Scan for the cell matching the given text and deliver its [x, y] coordinate at center. 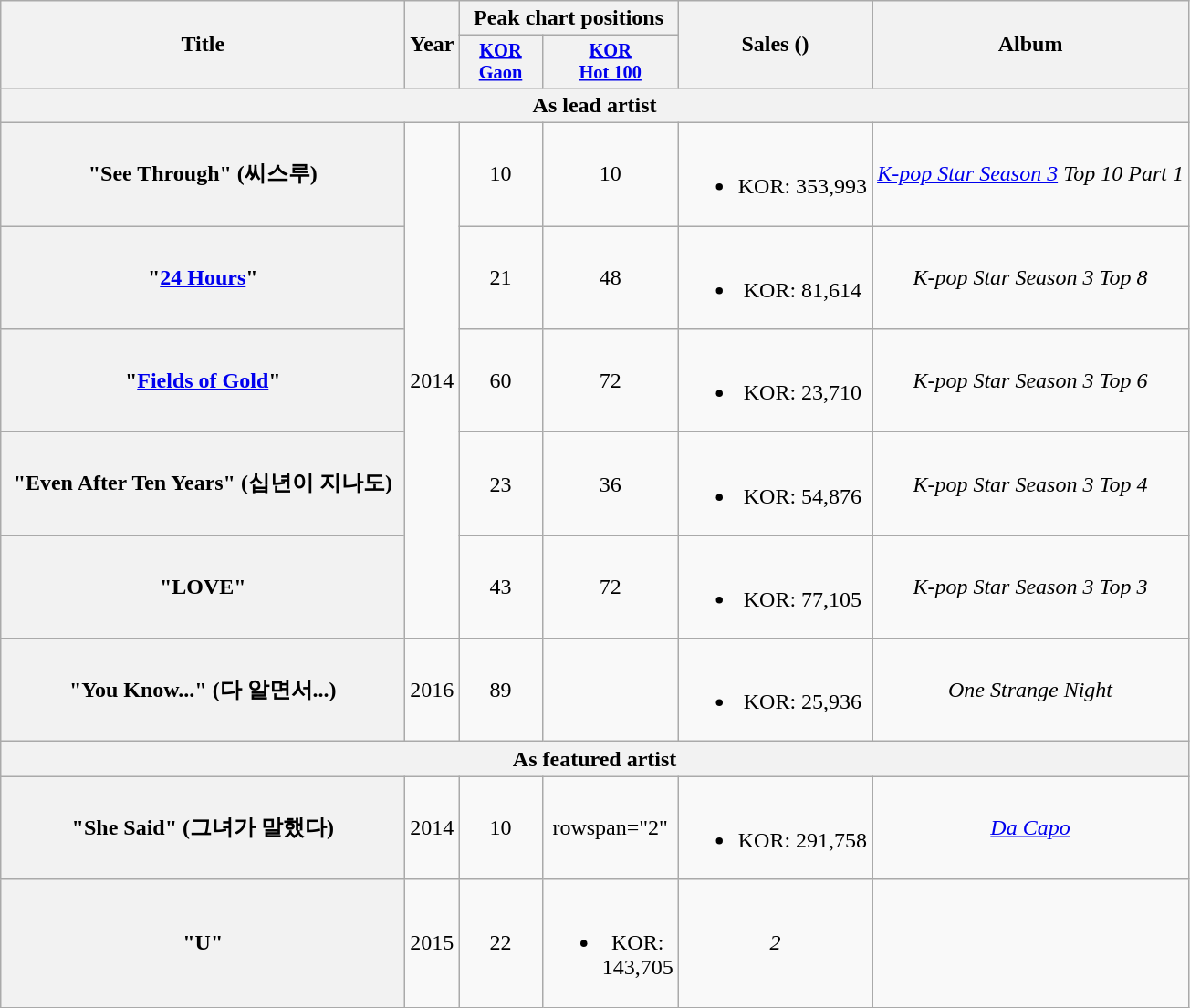
Title [203, 45]
48 [610, 277]
KOR: 77,105 [775, 587]
"U" [203, 943]
"Fields of Gold" [203, 381]
43 [500, 587]
Sales () [775, 45]
"You Know..." (다 알면서...) [203, 690]
KOR: 81,614 [775, 277]
2016 [433, 690]
Da Capo [1031, 828]
Peak chart positions [569, 18]
36 [610, 483]
K-pop Star Season 3 Top 4 [1031, 483]
Year [433, 45]
K-pop Star Season 3 Top 3 [1031, 587]
K-pop Star Season 3 Top 10 Part 1 [1031, 175]
As featured artist [595, 759]
Album [1031, 45]
"24 Hours" [203, 277]
23 [500, 483]
KORHot 100 [610, 62]
One Strange Night [1031, 690]
"Even After Ten Years" (십년이 지나도) [203, 483]
2 [775, 943]
2015 [433, 943]
K-pop Star Season 3 Top 8 [1031, 277]
22 [500, 943]
21 [500, 277]
KORGaon [500, 62]
As lead artist [595, 105]
KOR: 353,993 [775, 175]
rowspan="2" [610, 828]
89 [500, 690]
60 [500, 381]
"See Through" (씨스루) [203, 175]
KOR: 291,758 [775, 828]
KOR: 25,936 [775, 690]
KOR: 23,710 [775, 381]
KOR: 143,705 [610, 943]
"She Said" (그녀가 말했다) [203, 828]
K-pop Star Season 3 Top 6 [1031, 381]
KOR: 54,876 [775, 483]
"LOVE" [203, 587]
